Capture the cell that displays the provided text and extract its (x, y) central coordinate. 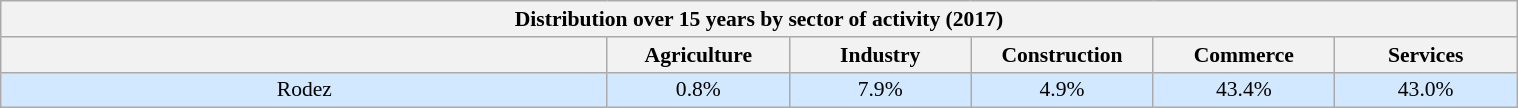
43.4% (1244, 90)
Construction (1062, 55)
43.0% (1426, 90)
Industry (880, 55)
7.9% (880, 90)
Agriculture (698, 55)
Distribution over 15 years by sector of activity (2017) (758, 19)
0.8% (698, 90)
Rodez (304, 90)
4.9% (1062, 90)
Commerce (1244, 55)
Services (1426, 55)
